Search for the cell housing the specified text and yield its (X, Y) center coordinate. 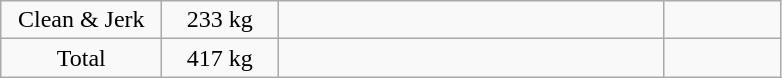
Total (82, 58)
Clean & Jerk (82, 20)
417 kg (220, 58)
233 kg (220, 20)
